For the text-containing cell, return its midpoint in (X, Y) coordinate format. 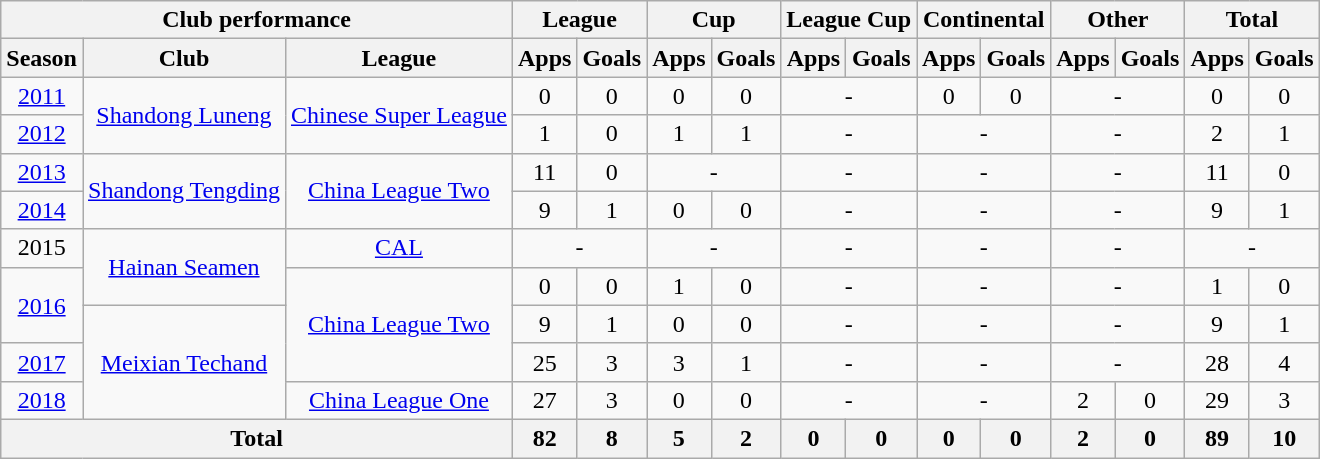
2014 (42, 210)
27 (544, 400)
Shandong Tengding (184, 191)
Hainan Seamen (184, 267)
82 (544, 438)
China League One (398, 400)
2012 (42, 134)
2015 (42, 248)
8 (612, 438)
2018 (42, 400)
League Cup (849, 20)
2011 (42, 96)
Club (184, 58)
CAL (398, 248)
Meixian Techand (184, 362)
Other (1118, 20)
5 (679, 438)
4 (1284, 362)
28 (1217, 362)
2016 (42, 305)
Season (42, 58)
Cup (714, 20)
Club performance (257, 20)
2013 (42, 172)
10 (1284, 438)
29 (1217, 400)
Continental (984, 20)
2017 (42, 362)
Shandong Luneng (184, 115)
Chinese Super League (398, 115)
89 (1217, 438)
25 (544, 362)
